Find where the given text appears and provide that cell's center as [X, Y] coordinate. 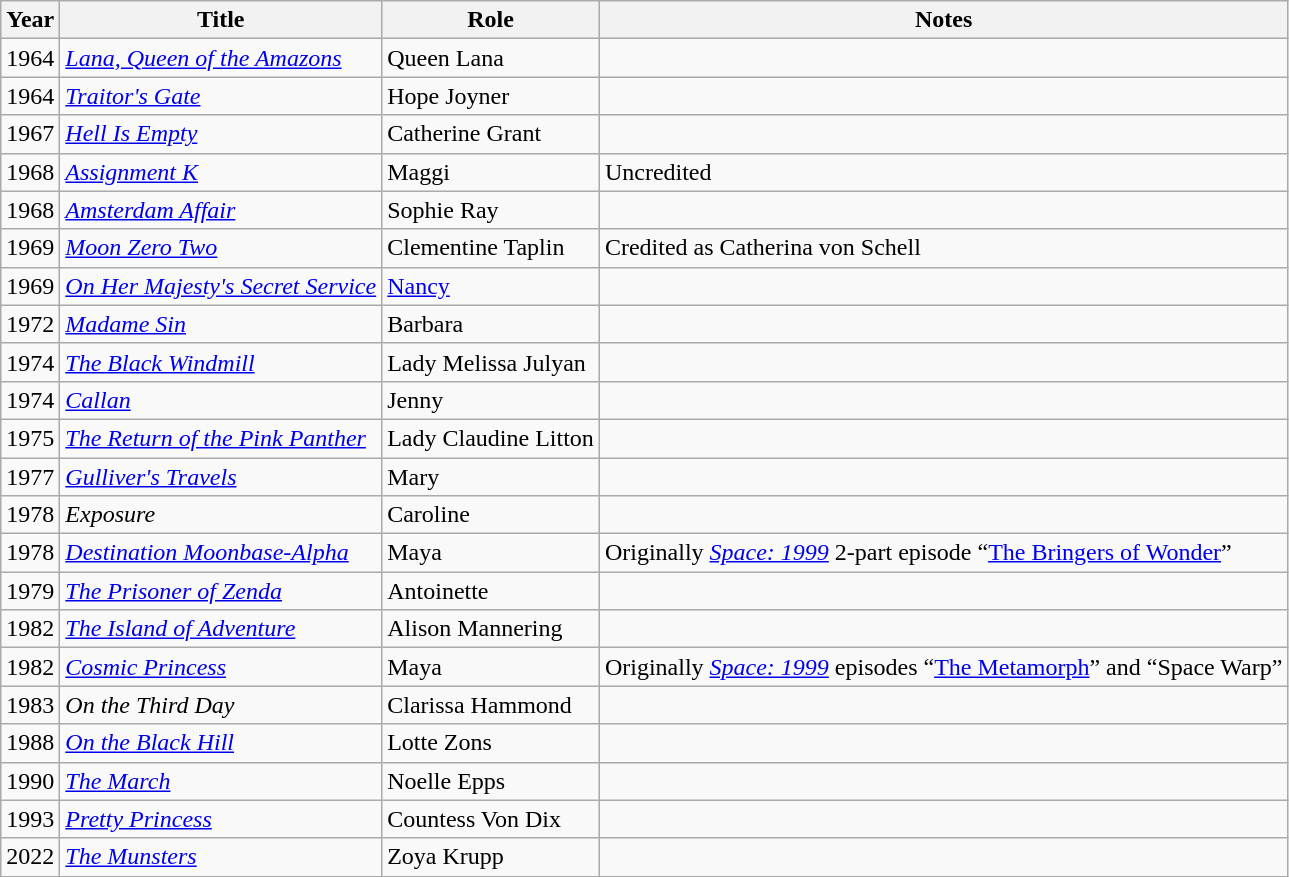
Originally Space: 1999 episodes “The Metamorph” and “Space Warp” [943, 667]
Caroline [491, 515]
Countess Von Dix [491, 819]
Lana, Queen of the Amazons [221, 58]
Role [491, 20]
Pretty Princess [221, 819]
Clementine Taplin [491, 248]
1967 [30, 134]
Exposure [221, 515]
On the Black Hill [221, 743]
1975 [30, 438]
Alison Mannering [491, 629]
Lotte Zons [491, 743]
1988 [30, 743]
Mary [491, 477]
Amsterdam Affair [221, 210]
Sophie Ray [491, 210]
Title [221, 20]
Lady Claudine Litton [491, 438]
2022 [30, 857]
On the Third Day [221, 705]
Cosmic Princess [221, 667]
Nancy [491, 286]
Barbara [491, 324]
1972 [30, 324]
Clarissa Hammond [491, 705]
Maggi [491, 172]
Destination Moonbase-Alpha [221, 553]
Notes [943, 20]
The Munsters [221, 857]
The Prisoner of Zenda [221, 591]
Originally Space: 1999 2-part episode “The Bringers of Wonder” [943, 553]
The Island of Adventure [221, 629]
1990 [30, 781]
Queen Lana [491, 58]
The March [221, 781]
Lady Melissa Julyan [491, 362]
Callan [221, 400]
Madame Sin [221, 324]
1977 [30, 477]
Zoya Krupp [491, 857]
Hope Joyner [491, 96]
Catherine Grant [491, 134]
The Black Windmill [221, 362]
1983 [30, 705]
Uncredited [943, 172]
Year [30, 20]
On Her Majesty's Secret Service [221, 286]
Assignment K [221, 172]
Jenny [491, 400]
Traitor's Gate [221, 96]
1993 [30, 819]
Antoinette [491, 591]
Moon Zero Two [221, 248]
Noelle Epps [491, 781]
Credited as Catherina von Schell [943, 248]
The Return of the Pink Panther [221, 438]
Hell Is Empty [221, 134]
1979 [30, 591]
Gulliver's Travels [221, 477]
